Pinpoint the cell where the given text exists, returning its [X, Y] midpoint coordinate. 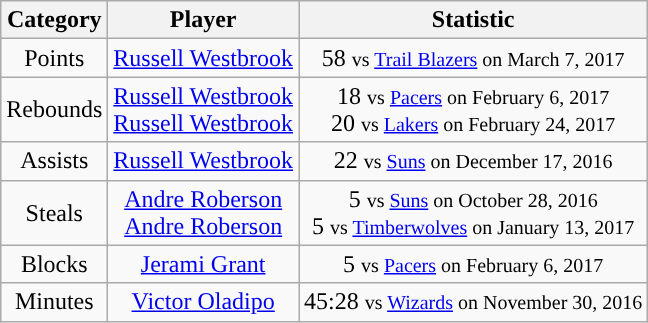
Player [204, 20]
18 vs Pacers on February 6, 201720 vs Lakers on February 24, 2017 [472, 110]
58 vs Trail Blazers on March 7, 2017 [472, 58]
Category [54, 20]
Minutes [54, 302]
Victor Oladipo [204, 302]
Russell WestbrookRussell Westbrook [204, 110]
Assists [54, 161]
45:28 vs Wizards on November 30, 2016 [472, 302]
5 vs Suns on October 28, 20165 vs Timberwolves on January 13, 2017 [472, 212]
Statistic [472, 20]
Points [54, 58]
22 vs Suns on December 17, 2016 [472, 161]
Blocks [54, 264]
Steals [54, 212]
Jerami Grant [204, 264]
Rebounds [54, 110]
5 vs Pacers on February 6, 2017 [472, 264]
Andre RobersonAndre Roberson [204, 212]
